Return the (X, Y) coordinate for the center point of the cell that contains the specified text.  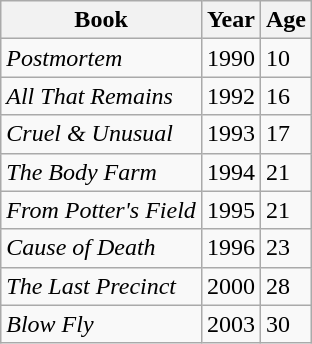
Age (286, 20)
28 (286, 286)
Cause of Death (102, 248)
1995 (230, 210)
1994 (230, 172)
2000 (230, 286)
The Body Farm (102, 172)
1996 (230, 248)
Year (230, 20)
Postmortem (102, 58)
From Potter's Field (102, 210)
23 (286, 248)
Book (102, 20)
The Last Precinct (102, 286)
1993 (230, 134)
10 (286, 58)
Cruel & Unusual (102, 134)
30 (286, 324)
2003 (230, 324)
All That Remains (102, 96)
1990 (230, 58)
17 (286, 134)
16 (286, 96)
1992 (230, 96)
Blow Fly (102, 324)
